Return the (x, y) coordinate for the center point of the cell that contains the specified text.  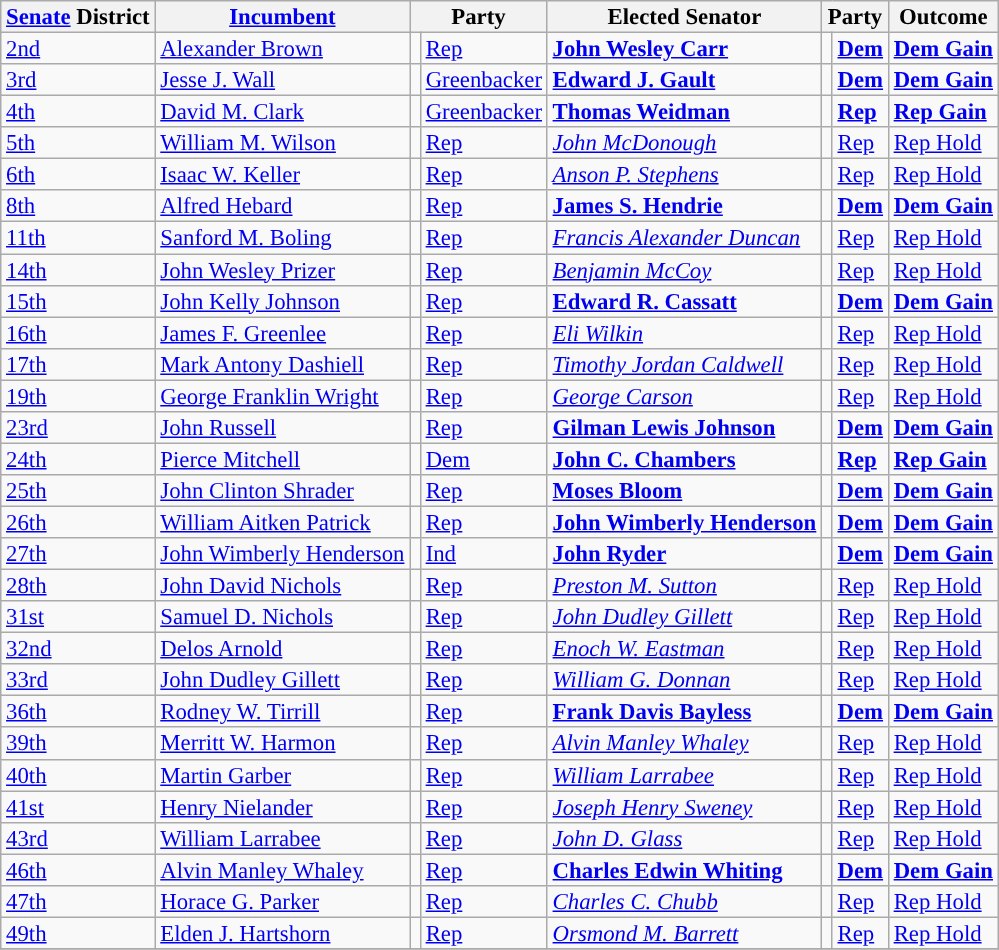
John David Nichols (282, 586)
41st (78, 807)
Jesse J. Wall (282, 80)
16th (78, 333)
John McDonough (684, 143)
Sanford M. Boling (282, 238)
Senate District (78, 17)
47th (78, 902)
27th (78, 554)
Timothy Jordan Caldwell (684, 364)
Rodney W. Tirrill (282, 712)
Anson P. Stephens (684, 175)
Pierce Mitchell (282, 459)
Mark Antony Dashiell (282, 364)
Martin Garber (282, 775)
26th (78, 522)
Outcome (943, 17)
Joseph Henry Sweney (684, 807)
David M. Clark (282, 112)
32nd (78, 649)
28th (78, 586)
Moses Bloom (684, 491)
Alexander Brown (282, 49)
George Franklin Wright (282, 396)
William Aitken Patrick (282, 522)
George Carson (684, 396)
John Wesley Carr (684, 49)
William G. Donnan (684, 680)
31st (78, 617)
John Russell (282, 428)
25th (78, 491)
Eli Wilkin (684, 333)
Samuel D. Nichols (282, 617)
Ind (484, 554)
Edward R. Cassatt (684, 301)
Isaac W. Keller (282, 175)
John C. Chambers (684, 459)
46th (78, 870)
James F. Greenlee (282, 333)
6th (78, 175)
Horace G. Parker (282, 902)
John Clinton Shrader (282, 491)
33rd (78, 680)
Gilman Lewis Johnson (684, 428)
43rd (78, 838)
24th (78, 459)
17th (78, 364)
Incumbent (282, 17)
Orsmond M. Barrett (684, 933)
Thomas Weidman (684, 112)
23rd (78, 428)
8th (78, 206)
John D. Glass (684, 838)
39th (78, 744)
49th (78, 933)
Francis Alexander Duncan (684, 238)
4th (78, 112)
14th (78, 270)
Merritt W. Harmon (282, 744)
2nd (78, 49)
Charles Edwin Whiting (684, 870)
15th (78, 301)
Delos Arnold (282, 649)
36th (78, 712)
Benjamin McCoy (684, 270)
5th (78, 143)
11th (78, 238)
James S. Hendrie (684, 206)
Frank Davis Bayless (684, 712)
Enoch W. Eastman (684, 649)
Henry Nielander (282, 807)
Elden J. Hartshorn (282, 933)
John Kelly Johnson (282, 301)
John Wesley Prizer (282, 270)
Alfred Hebard (282, 206)
Edward J. Gault (684, 80)
Elected Senator (684, 17)
3rd (78, 80)
19th (78, 396)
William M. Wilson (282, 143)
John Ryder (684, 554)
Preston M. Sutton (684, 586)
40th (78, 775)
Charles C. Chubb (684, 902)
